Scan for the cell matching the given text and deliver its (X, Y) coordinate at center. 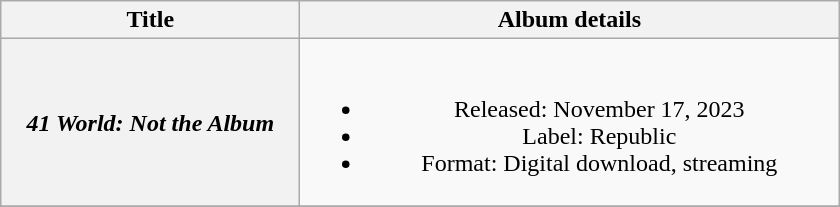
Album details (570, 20)
41 World: Not the Album (150, 122)
Released: November 17, 2023Label: RepublicFormat: Digital download, streaming (570, 122)
Title (150, 20)
